Locate the cell with the specified text and output its [x, y] center coordinate. 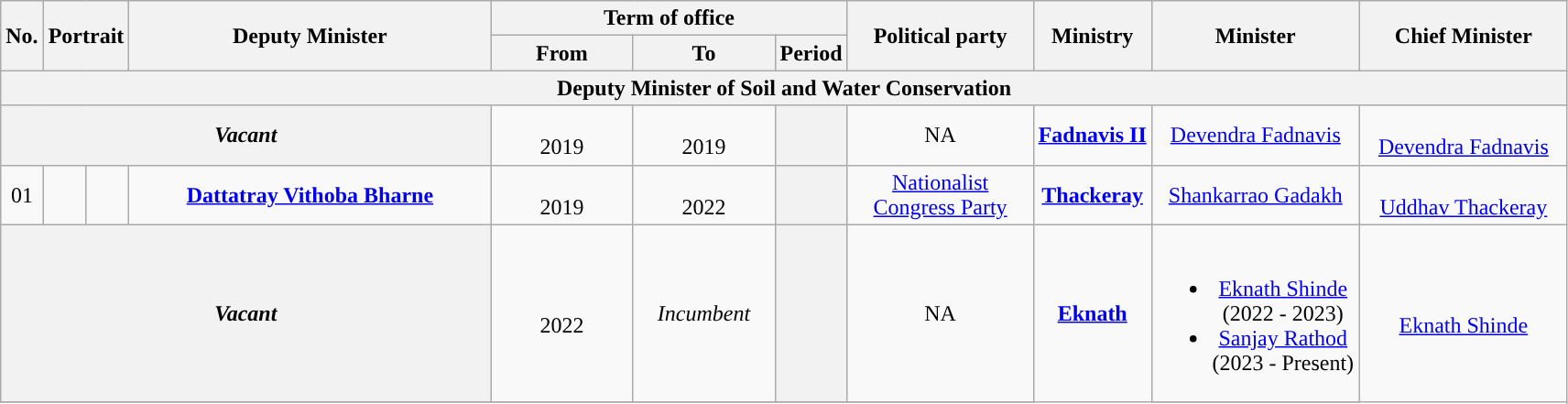
Dattatray Vithoba Bharne [310, 194]
Fadnavis II [1092, 136]
Eknath [1092, 313]
No. [22, 36]
01 [22, 194]
Portrait [86, 36]
Period [811, 53]
Incumbent [703, 313]
Thackeray [1092, 194]
Ministry [1092, 36]
To [703, 53]
Deputy Minister of Soil and Water Conservation [784, 88]
From [562, 53]
Shankarrao Gadakh [1255, 194]
Eknath Shinde [1464, 313]
Nationalist Congress Party [940, 194]
Term of office [669, 18]
Eknath Shinde(2022 - 2023)Sanjay Rathod (2023 - Present) [1255, 313]
Deputy Minister [310, 36]
Chief Minister [1464, 36]
Minister [1255, 36]
Political party [940, 36]
Uddhav Thackeray [1464, 194]
